Identify which cell holds the provided text, then report its (x, y) central coordinate. 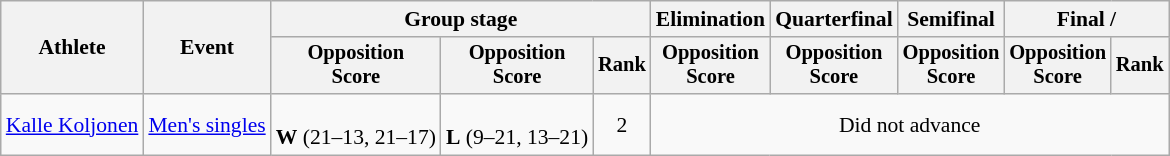
Athlete (72, 48)
Elimination (710, 19)
L (9–21, 13–21) (517, 124)
Semifinal (952, 19)
2 (622, 124)
Final / (1086, 19)
Men's singles (206, 124)
Event (206, 48)
Quarterfinal (834, 19)
Group stage (461, 19)
Did not advance (910, 124)
Kalle Koljonen (72, 124)
W (21–13, 21–17) (356, 124)
